Pinpoint the cell where the given text exists, returning its (X, Y) midpoint coordinate. 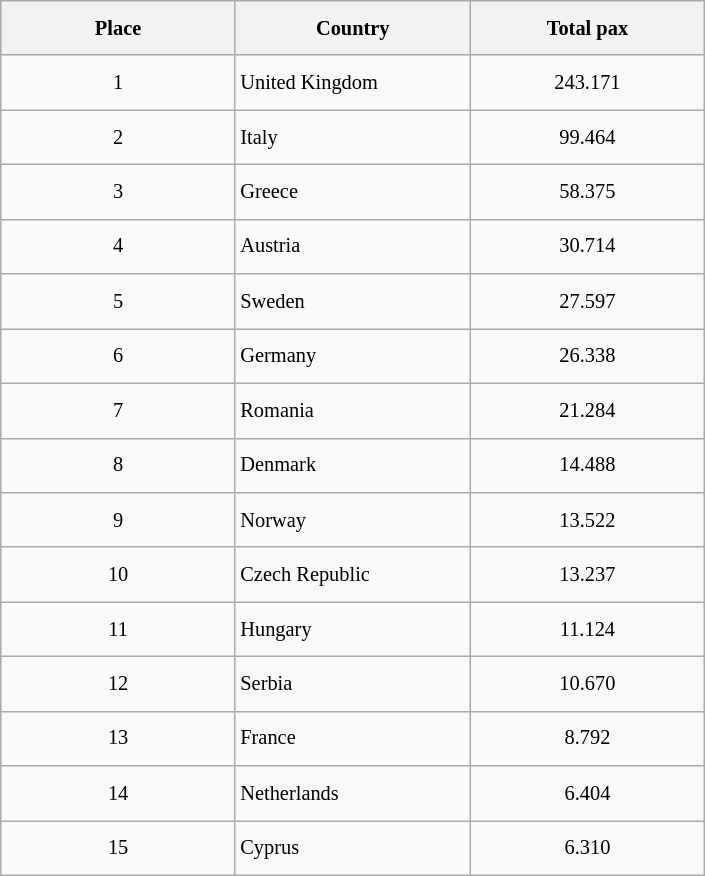
6.404 (588, 794)
12 (118, 684)
21.284 (588, 410)
99.464 (588, 138)
6 (118, 356)
Total pax (588, 28)
3 (118, 192)
Norway (352, 520)
Place (118, 28)
Czech Republic (352, 574)
10 (118, 574)
United Kingdom (352, 82)
13.522 (588, 520)
7 (118, 410)
243.171 (588, 82)
10.670 (588, 684)
13 (118, 738)
14 (118, 794)
8.792 (588, 738)
Serbia (352, 684)
58.375 (588, 192)
2 (118, 138)
4 (118, 246)
Italy (352, 138)
5 (118, 302)
26.338 (588, 356)
Germany (352, 356)
Romania (352, 410)
8 (118, 466)
30.714 (588, 246)
11.124 (588, 630)
14.488 (588, 466)
27.597 (588, 302)
Cyprus (352, 848)
13.237 (588, 574)
9 (118, 520)
Hungary (352, 630)
Country (352, 28)
Denmark (352, 466)
15 (118, 848)
Sweden (352, 302)
Austria (352, 246)
Greece (352, 192)
11 (118, 630)
6.310 (588, 848)
1 (118, 82)
Netherlands (352, 794)
France (352, 738)
